Provide the [x, y] coordinate of the cell's center where the given text is located.  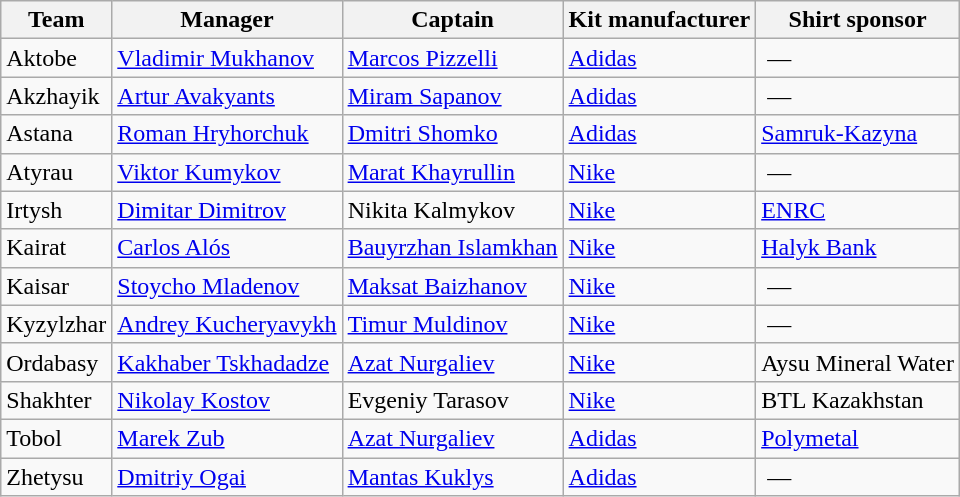
Dmitri Shomko [452, 134]
Nikolay Kostov [227, 400]
Vladimir Mukhanov [227, 58]
Timur Muldinov [452, 324]
Aktobe [56, 58]
ENRC [858, 210]
Evgeniy Tarasov [452, 400]
Aysu Mineral Water [858, 362]
Nikita Kalmykov [452, 210]
Stoycho Mladenov [227, 286]
Miram Sapanov [452, 96]
Manager [227, 20]
Marcos Pizzelli [452, 58]
Halyk Bank [858, 248]
Shirt sponsor [858, 20]
Kyzylzhar [56, 324]
Atyrau [56, 172]
Ordabasy [56, 362]
Carlos Alós [227, 248]
Dmitriy Ogai [227, 477]
Kakhaber Tskhadadze [227, 362]
BTL Kazakhstan [858, 400]
Captain [452, 20]
Dimitar Dimitrov [227, 210]
Zhetysu [56, 477]
Kaisar [56, 286]
Kit manufacturer [660, 20]
Astana [56, 134]
Bauyrzhan Islamkhan [452, 248]
Team [56, 20]
Artur Avakyants [227, 96]
Irtysh [56, 210]
Marat Khayrullin [452, 172]
Akzhayik [56, 96]
Mantas Kuklys [452, 477]
Roman Hryhorchuk [227, 134]
Shakhter [56, 400]
Kairat [56, 248]
Maksat Baizhanov [452, 286]
Tobol [56, 438]
Polymetal [858, 438]
Andrey Kucheryavykh [227, 324]
Viktor Kumykov [227, 172]
Marek Zub [227, 438]
Samruk-Kazyna [858, 134]
